Search for the cell housing the specified text and yield its [X, Y] center coordinate. 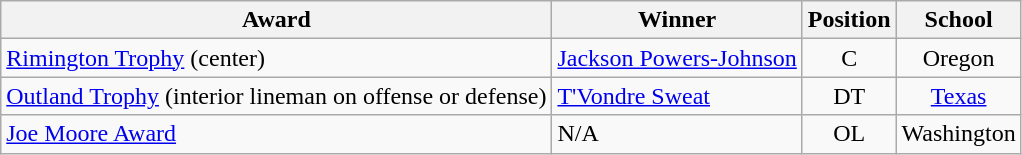
Award [276, 20]
C [849, 58]
DT [849, 96]
Joe Moore Award [276, 134]
Oregon [958, 58]
Texas [958, 96]
Rimington Trophy (center) [276, 58]
OL [849, 134]
School [958, 20]
N/A [677, 134]
T'Vondre Sweat [677, 96]
Position [849, 20]
Outland Trophy (interior lineman on offense or defense) [276, 96]
Winner [677, 20]
Jackson Powers-Johnson [677, 58]
Washington [958, 134]
